Capture the cell that displays the provided text and extract its [x, y] central coordinate. 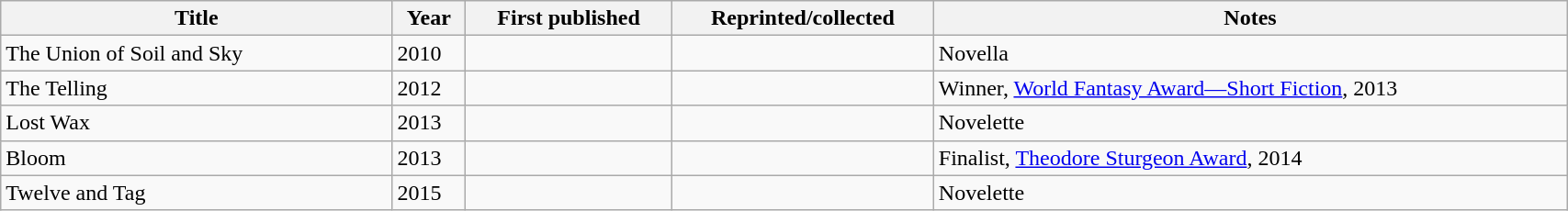
2012 [429, 88]
2010 [429, 53]
Title [197, 18]
Notes [1249, 18]
Bloom [197, 158]
Lost Wax [197, 123]
2015 [429, 193]
Reprinted/collected [803, 18]
The Union of Soil and Sky [197, 53]
First published [570, 18]
Winner, World Fantasy Award—Short Fiction, 2013 [1249, 88]
Twelve and Tag [197, 193]
Year [429, 18]
Novella [1249, 53]
Finalist, Theodore Sturgeon Award, 2014 [1249, 158]
The Telling [197, 88]
